Search for the cell housing the specified text and yield its [X, Y] center coordinate. 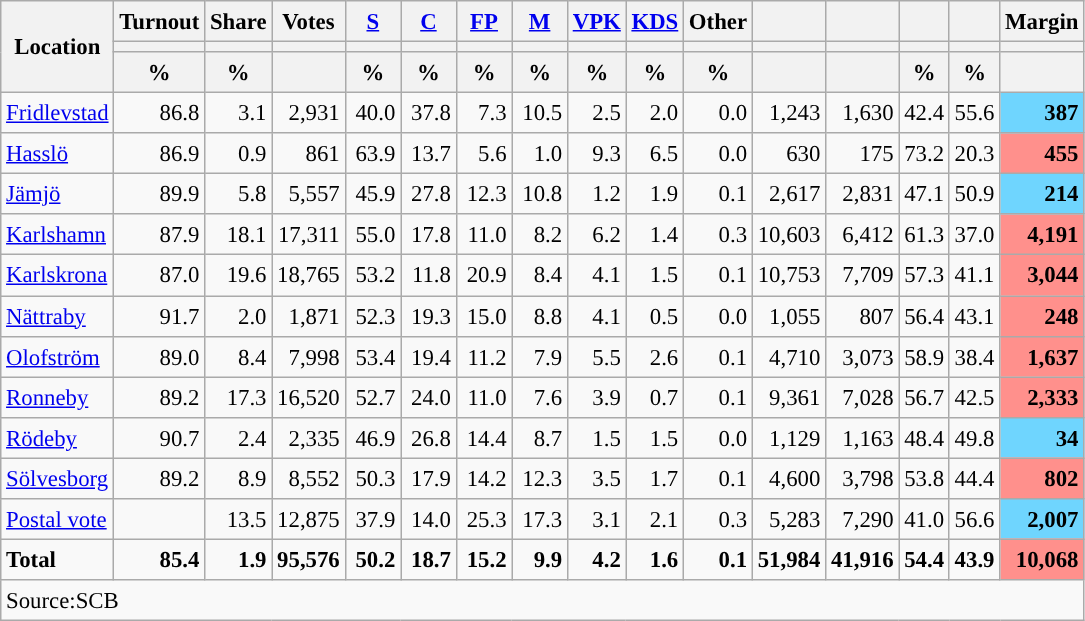
0.9 [238, 154]
Fridlevstad [58, 114]
Turnout [160, 22]
FP [484, 22]
91.7 [160, 316]
Margin [1042, 22]
KDS [654, 22]
48.4 [924, 438]
89.9 [160, 194]
8,552 [308, 478]
1,163 [862, 438]
6.5 [654, 154]
1.6 [654, 560]
12,875 [308, 520]
0.5 [654, 316]
10,068 [1042, 560]
Other [718, 22]
6.2 [596, 234]
2,333 [1042, 398]
56.7 [924, 398]
2.1 [654, 520]
4,600 [788, 478]
27.8 [429, 194]
52.3 [373, 316]
19.3 [429, 316]
53.2 [373, 276]
3,073 [862, 356]
95,576 [308, 560]
Source:SCB [542, 600]
17.9 [429, 478]
7,709 [862, 276]
Ronneby [58, 398]
87.0 [160, 276]
17,311 [308, 234]
89.0 [160, 356]
53.8 [924, 478]
37.9 [373, 520]
Nättraby [58, 316]
20.9 [484, 276]
15.2 [484, 560]
13.7 [429, 154]
50.2 [373, 560]
87.9 [160, 234]
2,831 [862, 194]
3.9 [596, 398]
55.6 [974, 114]
42.5 [974, 398]
1,243 [788, 114]
86.9 [160, 154]
Rödeby [58, 438]
2.5 [596, 114]
248 [1042, 316]
2,931 [308, 114]
1,871 [308, 316]
0.7 [654, 398]
1,129 [788, 438]
37.8 [429, 114]
43.1 [974, 316]
40.0 [373, 114]
9.9 [540, 560]
VPK [596, 22]
50.9 [974, 194]
37.0 [974, 234]
2.6 [654, 356]
5,557 [308, 194]
C [429, 22]
14.2 [484, 478]
15.0 [484, 316]
2,007 [1042, 520]
861 [308, 154]
11.2 [484, 356]
56.6 [974, 520]
17.8 [429, 234]
5.8 [238, 194]
19.4 [429, 356]
802 [1042, 478]
7,028 [862, 398]
4,191 [1042, 234]
57.3 [924, 276]
214 [1042, 194]
7,998 [308, 356]
Total [58, 560]
14.0 [429, 520]
5,283 [788, 520]
10.8 [540, 194]
41.1 [974, 276]
50.3 [373, 478]
16,520 [308, 398]
61.3 [924, 234]
43.9 [974, 560]
85.4 [160, 560]
46.9 [373, 438]
53.4 [373, 356]
1,637 [1042, 356]
807 [862, 316]
Sölvesborg [58, 478]
1.7 [654, 478]
10,603 [788, 234]
1,630 [862, 114]
26.8 [429, 438]
24.0 [429, 398]
9.3 [596, 154]
2.4 [238, 438]
25.3 [484, 520]
Karlskrona [58, 276]
Votes [308, 22]
4,710 [788, 356]
8.8 [540, 316]
34 [1042, 438]
8.7 [540, 438]
Postal vote [58, 520]
2,617 [788, 194]
7.9 [540, 356]
5.5 [596, 356]
42.4 [924, 114]
54.4 [924, 560]
Jämjö [58, 194]
3,044 [1042, 276]
47.1 [924, 194]
55.0 [373, 234]
175 [862, 154]
2,335 [308, 438]
1,055 [788, 316]
63.9 [373, 154]
51,984 [788, 560]
58.9 [924, 356]
630 [788, 154]
M [540, 22]
3,798 [862, 478]
S [373, 22]
52.7 [373, 398]
38.4 [974, 356]
13.5 [238, 520]
90.7 [160, 438]
41.0 [924, 520]
8.9 [238, 478]
5.6 [484, 154]
41,916 [862, 560]
18,765 [308, 276]
7.6 [540, 398]
18.7 [429, 560]
10,753 [788, 276]
387 [1042, 114]
8.2 [540, 234]
7,290 [862, 520]
9,361 [788, 398]
1.4 [654, 234]
10.5 [540, 114]
1.2 [596, 194]
4.2 [596, 560]
11.8 [429, 276]
Location [58, 47]
1.0 [540, 154]
18.1 [238, 234]
7.3 [484, 114]
86.8 [160, 114]
Hasslö [58, 154]
Karlshamn [58, 234]
20.3 [974, 154]
73.2 [924, 154]
Olofström [58, 356]
6,412 [862, 234]
14.4 [484, 438]
45.9 [373, 194]
3.5 [596, 478]
44.4 [974, 478]
Share [238, 22]
56.4 [924, 316]
49.8 [974, 438]
19.6 [238, 276]
455 [1042, 154]
